Return (x, y) of the center of cell containing provided text 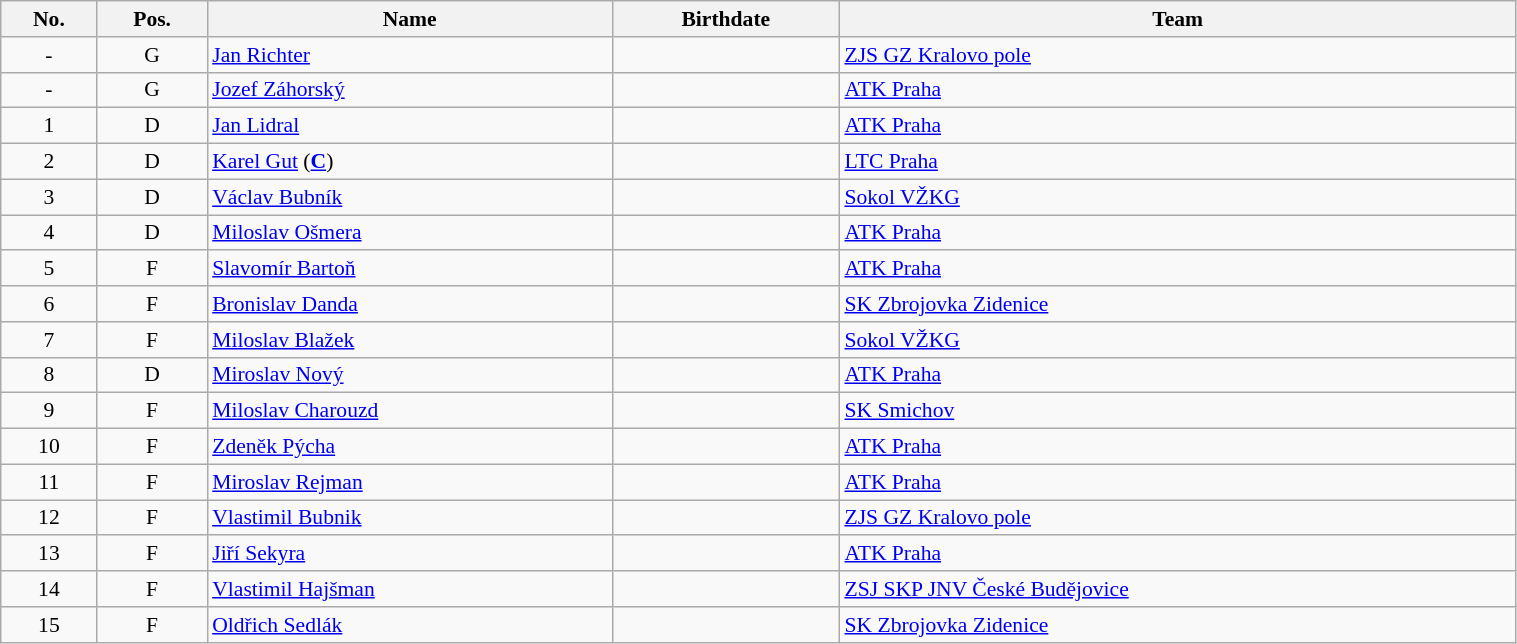
2 (49, 162)
Zdeněk Pýcha (410, 447)
7 (49, 340)
6 (49, 304)
Name (410, 19)
8 (49, 375)
Pos. (152, 19)
9 (49, 411)
Team (1178, 19)
Vlastimil Hajšman (410, 589)
Oldřich Sedlák (410, 625)
Jiří Sekyra (410, 554)
Birthdate (726, 19)
Jan Richter (410, 55)
15 (49, 625)
Václav Bubník (410, 197)
Karel Gut (C) (410, 162)
Jan Lidral (410, 126)
Miroslav Nový (410, 375)
13 (49, 554)
5 (49, 269)
4 (49, 233)
Slavomír Bartoň (410, 269)
3 (49, 197)
Miroslav Rejman (410, 482)
Miloslav Charouzd (410, 411)
12 (49, 518)
Miloslav Ošmera (410, 233)
SK Smichov (1178, 411)
Vlastimil Bubnik (410, 518)
ZSJ SKP JNV České Budějovice (1178, 589)
LTC Praha (1178, 162)
No. (49, 19)
Jozef Záhorský (410, 90)
Miloslav Blažek (410, 340)
1 (49, 126)
14 (49, 589)
11 (49, 482)
10 (49, 447)
Bronislav Danda (410, 304)
